Search for the cell housing the specified text and yield its [X, Y] center coordinate. 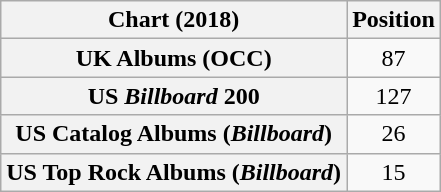
UK Albums (OCC) [174, 58]
US Billboard 200 [174, 96]
US Catalog Albums (Billboard) [174, 134]
15 [394, 172]
Position [394, 20]
87 [394, 58]
Chart (2018) [174, 20]
127 [394, 96]
US Top Rock Albums (Billboard) [174, 172]
26 [394, 134]
